Return the (x, y) coordinate for the center point of the cell that contains the specified text.  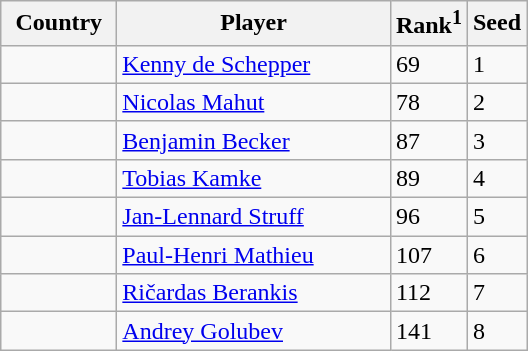
Tobias Kamke (254, 178)
4 (496, 178)
141 (428, 331)
69 (428, 64)
1 (496, 64)
107 (428, 255)
8 (496, 331)
78 (428, 102)
Kenny de Schepper (254, 64)
2 (496, 102)
89 (428, 178)
Player (254, 24)
Ričardas Berankis (254, 293)
96 (428, 217)
5 (496, 217)
7 (496, 293)
Nicolas Mahut (254, 102)
112 (428, 293)
87 (428, 140)
Jan-Lennard Struff (254, 217)
3 (496, 140)
Seed (496, 24)
Rank1 (428, 24)
6 (496, 255)
Benjamin Becker (254, 140)
Paul-Henri Mathieu (254, 255)
Country (59, 24)
Andrey Golubev (254, 331)
